From the cell containing the given text, extract its center point as [X, Y] coordinate. 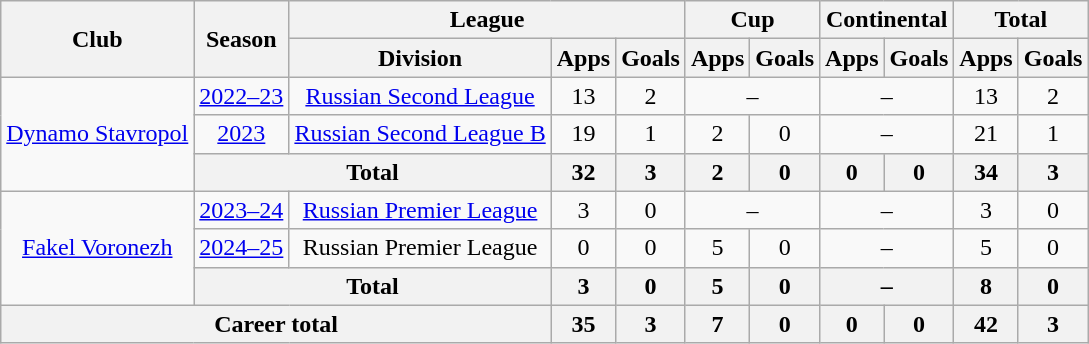
Continental [887, 20]
42 [986, 324]
Dynamo Stavropol [98, 134]
Season [242, 39]
2023–24 [242, 210]
8 [986, 286]
34 [986, 172]
Russian Second League [420, 96]
Division [420, 58]
2024–25 [242, 248]
Career total [276, 324]
19 [583, 134]
Fakel Voronezh [98, 248]
21 [986, 134]
Cup [752, 20]
2023 [242, 134]
2022–23 [242, 96]
Russian Second League B [420, 134]
Club [98, 39]
7 [717, 324]
League [488, 20]
35 [583, 324]
32 [583, 172]
